Return (X, Y) of the center of cell containing provided text 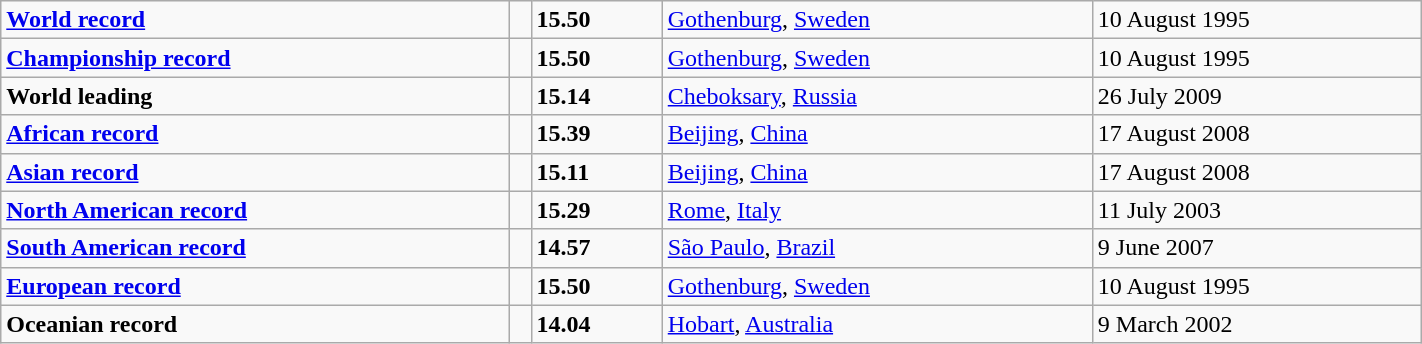
14.57 (596, 248)
South American record (255, 248)
15.14 (596, 96)
9 June 2007 (1256, 248)
Hobart, Australia (877, 324)
Oceanian record (255, 324)
World leading (255, 96)
11 July 2003 (1256, 210)
15.29 (596, 210)
14.04 (596, 324)
26 July 2009 (1256, 96)
Asian record (255, 172)
European record (255, 286)
World record (255, 20)
Championship record (255, 58)
Rome, Italy (877, 210)
Cheboksary, Russia (877, 96)
15.11 (596, 172)
African record (255, 134)
São Paulo, Brazil (877, 248)
North American record (255, 210)
9 March 2002 (1256, 324)
15.39 (596, 134)
